Identify which cell holds the provided text, then report its (X, Y) central coordinate. 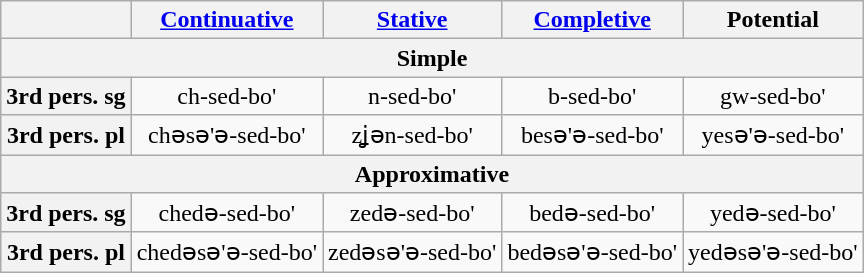
Continuative (226, 20)
zʝən-sed-bo' (412, 135)
Simple (432, 58)
n-sed-bo' (412, 96)
Completive (592, 20)
bedəsə'ə-sed-bo' (592, 252)
bedə-sed-bo' (592, 213)
yedəsə'ə-sed-bo' (774, 252)
chedə-sed-bo' (226, 213)
Stative (412, 20)
Approximative (432, 173)
besə'ə-sed-bo' (592, 135)
Potential (774, 20)
chedəsə'ə-sed-bo' (226, 252)
b-sed-bo' (592, 96)
zedəsə'ə-sed-bo' (412, 252)
yedə-sed-bo' (774, 213)
zedə-sed-bo' (412, 213)
yesə'ə-sed-bo' (774, 135)
ch-sed-bo' (226, 96)
chəsə'ə-sed-bo' (226, 135)
gw-sed-bo' (774, 96)
